Search for the cell housing the specified text and yield its [x, y] center coordinate. 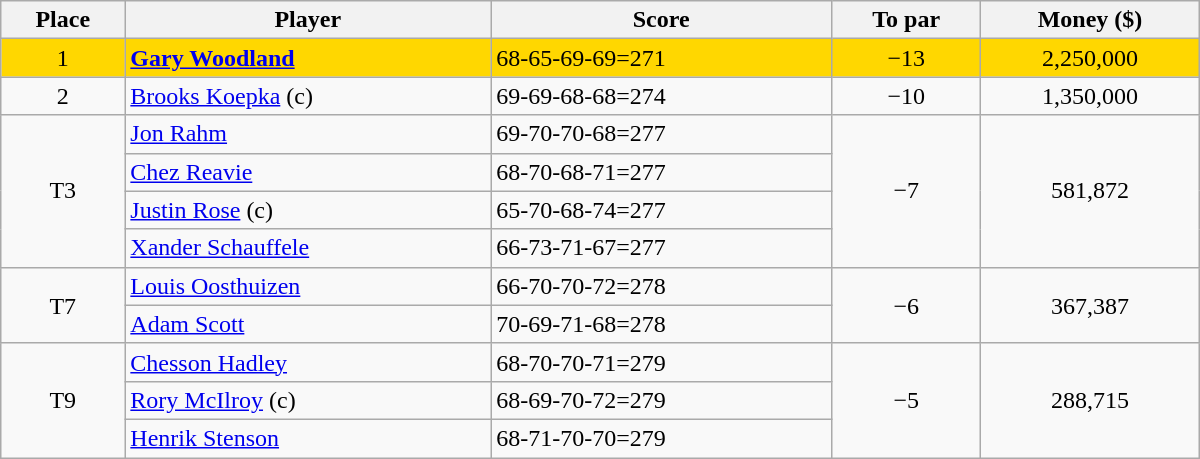
68-65-69-69=271 [662, 58]
Rory McIlroy (c) [308, 400]
70-69-71-68=278 [662, 324]
367,387 [1090, 305]
−6 [906, 305]
1,350,000 [1090, 96]
Gary Woodland [308, 58]
66-70-70-72=278 [662, 286]
Score [662, 20]
−7 [906, 191]
66-73-71-67=277 [662, 248]
581,872 [1090, 191]
−10 [906, 96]
−5 [906, 400]
69-69-68-68=274 [662, 96]
Adam Scott [308, 324]
Louis Oosthuizen [308, 286]
Xander Schauffele [308, 248]
288,715 [1090, 400]
Place [63, 20]
68-70-70-71=279 [662, 362]
Justin Rose (c) [308, 210]
T7 [63, 305]
Player [308, 20]
To par [906, 20]
T9 [63, 400]
2,250,000 [1090, 58]
Chesson Hadley [308, 362]
2 [63, 96]
Henrik Stenson [308, 438]
68-71-70-70=279 [662, 438]
−13 [906, 58]
T3 [63, 191]
69-70-70-68=277 [662, 134]
68-69-70-72=279 [662, 400]
65-70-68-74=277 [662, 210]
Brooks Koepka (c) [308, 96]
Jon Rahm [308, 134]
68-70-68-71=277 [662, 172]
Money ($) [1090, 20]
Chez Reavie [308, 172]
1 [63, 58]
